Return the (x, y) coordinate for the center point of the cell that contains the specified text.  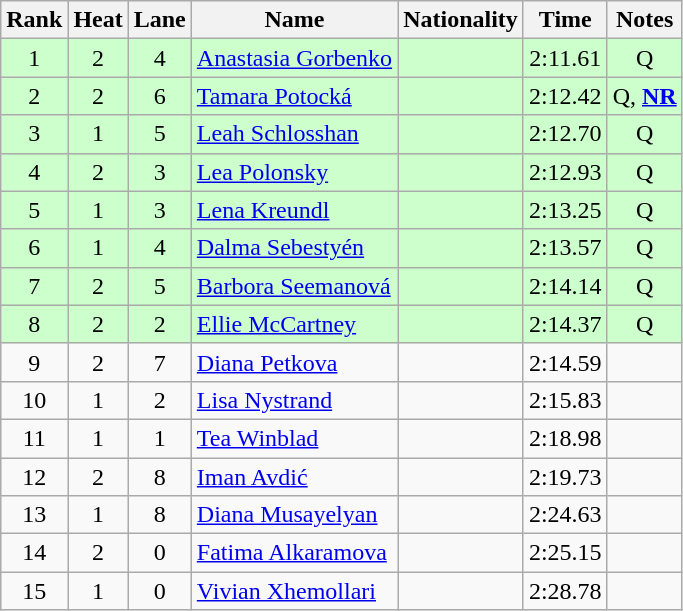
Heat (98, 20)
Vivian Xhemollari (294, 591)
2:18.98 (565, 438)
Notes (644, 20)
Q, NR (644, 96)
Ellie McCartney (294, 324)
2:11.61 (565, 58)
Diana Musayelyan (294, 515)
2:25.15 (565, 553)
Fatima Alkaramova (294, 553)
2:19.73 (565, 477)
2:14.14 (565, 286)
Diana Petkova (294, 362)
2:24.63 (565, 515)
Tea Winblad (294, 438)
Nationality (461, 20)
2:12.93 (565, 172)
Iman Avdić (294, 477)
Lea Polonsky (294, 172)
Time (565, 20)
Anastasia Gorbenko (294, 58)
2:13.57 (565, 248)
Tamara Potocká (294, 96)
Leah Schlosshan (294, 134)
2:14.59 (565, 362)
9 (34, 362)
Dalma Sebestyén (294, 248)
Lane (160, 20)
2:12.42 (565, 96)
15 (34, 591)
2:12.70 (565, 134)
14 (34, 553)
Name (294, 20)
11 (34, 438)
10 (34, 400)
Rank (34, 20)
2:15.83 (565, 400)
12 (34, 477)
13 (34, 515)
Lena Kreundl (294, 210)
Barbora Seemanová (294, 286)
2:28.78 (565, 591)
2:13.25 (565, 210)
Lisa Nystrand (294, 400)
2:14.37 (565, 324)
